Locate the cell with the specified text and output its [X, Y] center coordinate. 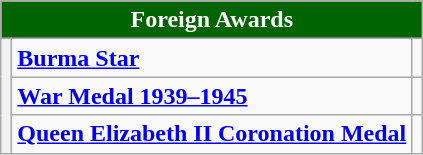
Burma Star [212, 58]
Foreign Awards [212, 20]
War Medal 1939–1945 [212, 96]
Queen Elizabeth II Coronation Medal [212, 134]
